Determine the (X, Y) coordinate at the center of the cell enclosing the given text.  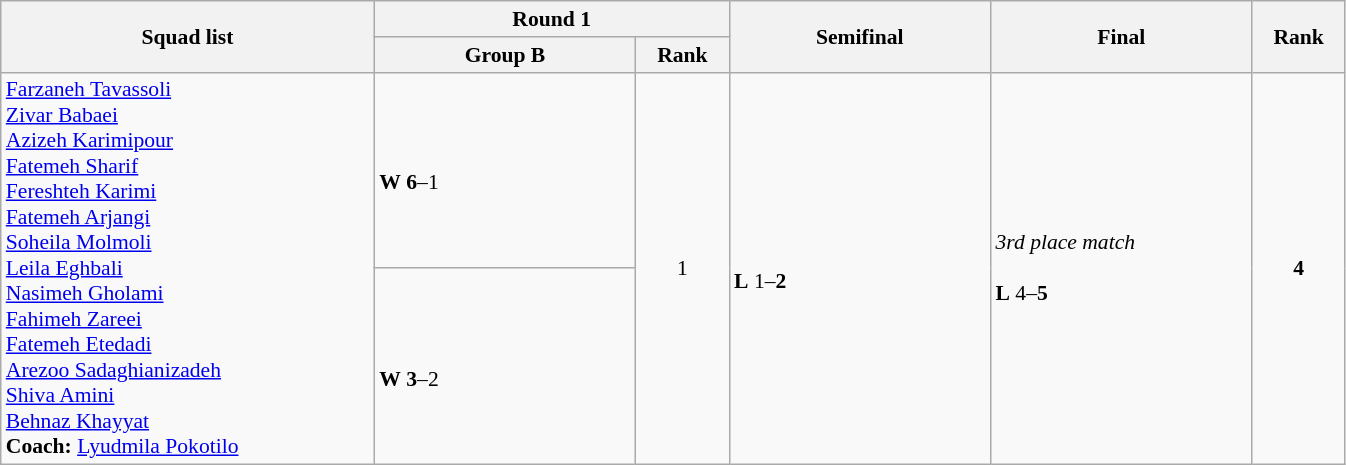
W 6–1 (504, 170)
L 1–2 (860, 268)
Final (1120, 36)
1 (682, 268)
W 3–2 (504, 367)
Squad list (188, 36)
Group B (504, 55)
Round 1 (552, 19)
3rd place matchL 4–5 (1120, 268)
Semifinal (860, 36)
4 (1298, 268)
